Detect which cell encompasses the target text, then output its (x, y) center coordinate. 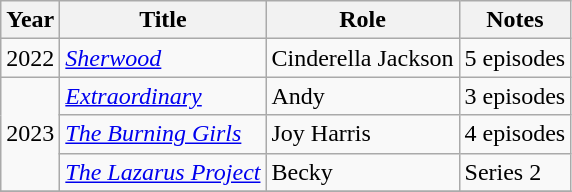
Joy Harris (362, 134)
Series 2 (515, 172)
The Burning Girls (163, 134)
Andy (362, 96)
Year (30, 20)
Becky (362, 172)
Cinderella Jackson (362, 58)
2023 (30, 134)
4 episodes (515, 134)
The Lazarus Project (163, 172)
Extraordinary (163, 96)
2022 (30, 58)
5 episodes (515, 58)
Notes (515, 20)
3 episodes (515, 96)
Role (362, 20)
Title (163, 20)
Sherwood (163, 58)
